Capture the cell that displays the provided text and extract its [x, y] central coordinate. 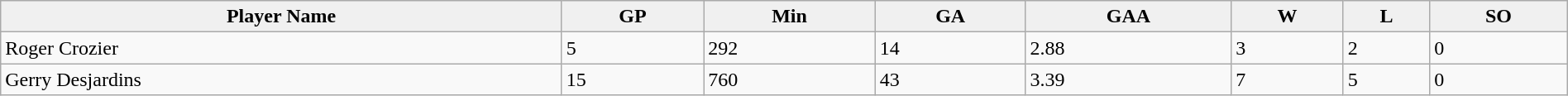
Min [790, 17]
292 [790, 48]
3 [1287, 48]
W [1287, 17]
Roger Crozier [281, 48]
GAA [1128, 17]
SO [1499, 17]
15 [632, 79]
3.39 [1128, 79]
Player Name [281, 17]
760 [790, 79]
L [1386, 17]
7 [1287, 79]
GA [950, 17]
14 [950, 48]
2.88 [1128, 48]
GP [632, 17]
43 [950, 79]
Gerry Desjardins [281, 79]
2 [1386, 48]
